From the cell containing the given text, extract its center point as [X, Y] coordinate. 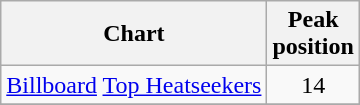
Billboard Top Heatseekers [134, 85]
14 [313, 85]
Chart [134, 34]
Peakposition [313, 34]
